Determine the [X, Y] coordinate at the center of the cell enclosing the given text.  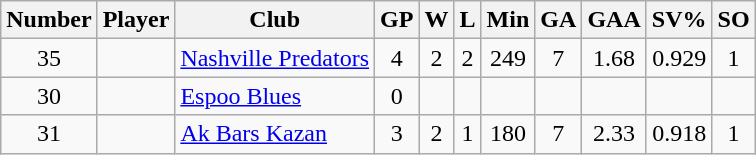
180 [508, 134]
GA [558, 20]
0.918 [679, 134]
GAA [614, 20]
31 [49, 134]
0 [397, 96]
W [436, 20]
Nashville Predators [275, 58]
249 [508, 58]
35 [49, 58]
2.33 [614, 134]
SO [734, 20]
L [468, 20]
4 [397, 58]
0.929 [679, 58]
1.68 [614, 58]
30 [49, 96]
Number [49, 20]
Ak Bars Kazan [275, 134]
GP [397, 20]
Player [136, 20]
SV% [679, 20]
Min [508, 20]
3 [397, 134]
Espoo Blues [275, 96]
Club [275, 20]
